Detect which cell encompasses the target text, then output its (x, y) center coordinate. 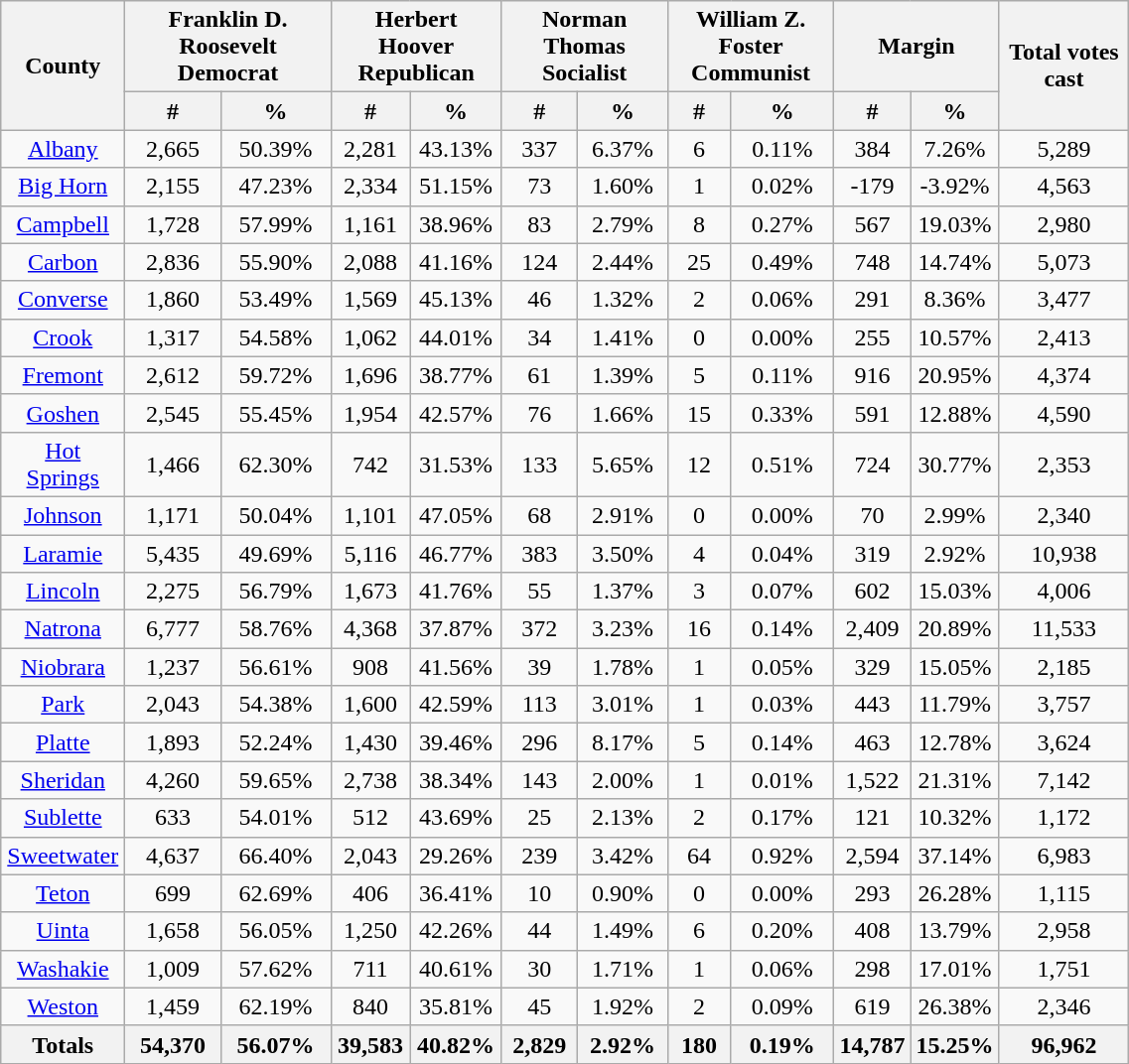
1,250 (370, 931)
44.01% (456, 337)
Big Horn (64, 187)
44 (540, 931)
52.24% (276, 742)
54,370 (173, 1044)
37.87% (456, 629)
319 (872, 553)
1,161 (370, 224)
633 (173, 818)
96,962 (1064, 1044)
0.07% (782, 592)
1,860 (173, 300)
463 (872, 742)
31.53% (456, 465)
41.56% (456, 667)
4,590 (1064, 413)
2,980 (1064, 224)
1,600 (370, 705)
42.57% (456, 413)
56.79% (276, 592)
46 (540, 300)
15.05% (955, 667)
2.99% (955, 515)
11.79% (955, 705)
2,836 (173, 262)
3.01% (624, 705)
11,533 (1064, 629)
1,459 (173, 1006)
38.77% (456, 375)
1,658 (173, 931)
113 (540, 705)
45 (540, 1006)
567 (872, 224)
121 (872, 818)
47.23% (276, 187)
59.72% (276, 375)
840 (370, 1006)
124 (540, 262)
15.25% (955, 1044)
4,374 (1064, 375)
58.76% (276, 629)
54.01% (276, 818)
6,983 (1064, 856)
0.51% (782, 465)
10,938 (1064, 553)
41.16% (456, 262)
1,101 (370, 515)
1,172 (1064, 818)
2,594 (872, 856)
5,073 (1064, 262)
329 (872, 667)
8 (699, 224)
21.31% (955, 780)
1.92% (624, 1006)
6,777 (173, 629)
748 (872, 262)
42.26% (456, 931)
Margin (917, 47)
2,088 (370, 262)
2,281 (370, 149)
Teton (64, 893)
2,409 (872, 629)
43.13% (456, 149)
26.38% (955, 1006)
68 (540, 515)
26.28% (955, 893)
70 (872, 515)
699 (173, 893)
-179 (872, 187)
3,757 (1064, 705)
Campbell (64, 224)
Norman ThomasSocialist (584, 47)
50.39% (276, 149)
37.14% (955, 856)
5,289 (1064, 149)
5.65% (624, 465)
4,006 (1064, 592)
1.49% (624, 931)
Park (64, 705)
1.66% (624, 413)
742 (370, 465)
57.62% (276, 969)
56.07% (276, 1044)
4 (699, 553)
1.32% (624, 300)
2,829 (540, 1044)
2,340 (1064, 515)
Fremont (64, 375)
408 (872, 931)
76 (540, 413)
62.69% (276, 893)
1,171 (173, 515)
0.04% (782, 553)
6.37% (624, 149)
8.17% (624, 742)
Lincoln (64, 592)
43.69% (456, 818)
2,958 (1064, 931)
39.46% (456, 742)
30 (540, 969)
383 (540, 553)
0.20% (782, 931)
57.99% (276, 224)
255 (872, 337)
2.44% (624, 262)
0.33% (782, 413)
1,430 (370, 742)
908 (370, 667)
1,893 (173, 742)
0.92% (782, 856)
180 (699, 1044)
2,545 (173, 413)
1,522 (872, 780)
1.41% (624, 337)
Weston (64, 1006)
0.19% (782, 1044)
406 (370, 893)
35.81% (456, 1006)
2,155 (173, 187)
724 (872, 465)
16 (699, 629)
4,563 (1064, 187)
2.91% (624, 515)
54.38% (276, 705)
49.69% (276, 553)
53.49% (276, 300)
30.77% (955, 465)
3 (699, 592)
56.05% (276, 931)
William Z. FosterCommunist (751, 47)
Sheridan (64, 780)
10.57% (955, 337)
3,477 (1064, 300)
1.71% (624, 969)
17.01% (955, 969)
602 (872, 592)
12.78% (955, 742)
2,738 (370, 780)
Herbert HooverRepublican (416, 47)
0.05% (782, 667)
34 (540, 337)
10 (540, 893)
143 (540, 780)
4,260 (173, 780)
2.00% (624, 780)
14,787 (872, 1044)
1.78% (624, 667)
Totals (64, 1044)
66.40% (276, 856)
133 (540, 465)
Natrona (64, 629)
5,435 (173, 553)
Johnson (64, 515)
73 (540, 187)
2,665 (173, 149)
2.13% (624, 818)
83 (540, 224)
12 (699, 465)
55.45% (276, 413)
1,728 (173, 224)
14.74% (955, 262)
0.03% (782, 705)
Sweetwater (64, 856)
1.37% (624, 592)
50.04% (276, 515)
Washakie (64, 969)
512 (370, 818)
7,142 (1064, 780)
0.90% (624, 893)
10.32% (955, 818)
2,275 (173, 592)
54.58% (276, 337)
0.27% (782, 224)
296 (540, 742)
Laramie (64, 553)
36.41% (456, 893)
2.79% (624, 224)
42.59% (456, 705)
Franklin D. RooseveltDemocrat (228, 47)
337 (540, 149)
Crook (64, 337)
0.02% (782, 187)
1,237 (173, 667)
0.01% (782, 780)
Albany (64, 149)
County (64, 66)
1,317 (173, 337)
293 (872, 893)
1,696 (370, 375)
Uinta (64, 931)
2,612 (173, 375)
55 (540, 592)
Carbon (64, 262)
40.61% (456, 969)
2,334 (370, 187)
1,009 (173, 969)
Goshen (64, 413)
0.49% (782, 262)
711 (370, 969)
62.30% (276, 465)
51.15% (456, 187)
-3.92% (955, 187)
591 (872, 413)
8.36% (955, 300)
3.50% (624, 553)
55.90% (276, 262)
1,569 (370, 300)
38.96% (456, 224)
3,624 (1064, 742)
12.88% (955, 413)
56.61% (276, 667)
Converse (64, 300)
45.13% (456, 300)
40.82% (456, 1044)
1,062 (370, 337)
20.89% (955, 629)
Total votes cast (1064, 66)
29.26% (456, 856)
46.77% (456, 553)
1,954 (370, 413)
Hot Springs (64, 465)
15 (699, 413)
1.60% (624, 187)
0.09% (782, 1006)
0.17% (782, 818)
59.65% (276, 780)
39 (540, 667)
1,115 (1064, 893)
291 (872, 300)
Platte (64, 742)
619 (872, 1006)
41.76% (456, 592)
1.39% (624, 375)
61 (540, 375)
2,353 (1064, 465)
20.95% (955, 375)
62.19% (276, 1006)
2,413 (1064, 337)
3.42% (624, 856)
39,583 (370, 1044)
1,673 (370, 592)
2,346 (1064, 1006)
298 (872, 969)
13.79% (955, 931)
916 (872, 375)
64 (699, 856)
384 (872, 149)
372 (540, 629)
4,368 (370, 629)
7.26% (955, 149)
38.34% (456, 780)
Niobrara (64, 667)
2,185 (1064, 667)
3.23% (624, 629)
15.03% (955, 592)
1,751 (1064, 969)
19.03% (955, 224)
4,637 (173, 856)
Sublette (64, 818)
5,116 (370, 553)
47.05% (456, 515)
443 (872, 705)
239 (540, 856)
1,466 (173, 465)
